Capture the cell that displays the provided text and extract its (X, Y) central coordinate. 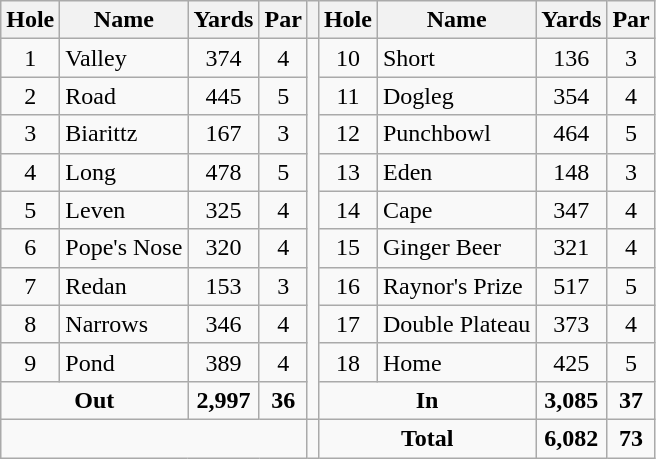
389 (224, 362)
478 (224, 172)
1 (30, 58)
153 (224, 286)
136 (572, 58)
Raynor's Prize (456, 286)
374 (224, 58)
Ginger Beer (456, 248)
Punchbowl (456, 134)
12 (348, 134)
373 (572, 324)
325 (224, 210)
9 (30, 362)
73 (631, 438)
Road (124, 96)
7 (30, 286)
148 (572, 172)
3,085 (572, 400)
6 (30, 248)
36 (283, 400)
Short (456, 58)
Home (456, 362)
16 (348, 286)
2,997 (224, 400)
167 (224, 134)
Eden (456, 172)
Biarittz (124, 134)
2 (30, 96)
Double Plateau (456, 324)
13 (348, 172)
8 (30, 324)
Out (94, 400)
354 (572, 96)
14 (348, 210)
Pond (124, 362)
464 (572, 134)
Leven (124, 210)
321 (572, 248)
Redan (124, 286)
347 (572, 210)
18 (348, 362)
Dogleg (456, 96)
37 (631, 400)
Narrows (124, 324)
In (426, 400)
346 (224, 324)
445 (224, 96)
425 (572, 362)
Long (124, 172)
Cape (456, 210)
6,082 (572, 438)
10 (348, 58)
15 (348, 248)
Pope's Nose (124, 248)
Total (426, 438)
11 (348, 96)
517 (572, 286)
17 (348, 324)
320 (224, 248)
Valley (124, 58)
